Search for the cell housing the specified text and yield its (X, Y) center coordinate. 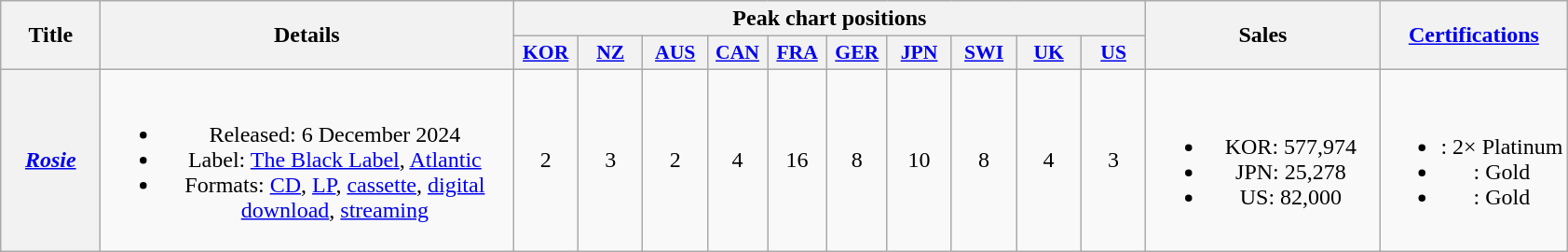
JPN (920, 53)
16 (798, 160)
CAN (737, 53)
Peak chart positions (829, 19)
SWI (984, 53)
GER (857, 53)
AUS (675, 53)
Rosie (50, 160)
: 2× Platinum: Gold: Gold (1474, 160)
US (1113, 53)
KOR (546, 53)
UK (1049, 53)
Certifications (1474, 35)
FRA (798, 53)
Released: 6 December 2024Label: The Black Label, AtlanticFormats: CD, LP, cassette, digital download, streaming (307, 160)
Details (307, 35)
NZ (610, 53)
KOR: 577,974JPN: 25,278US: 82,000 (1263, 160)
Title (50, 35)
10 (920, 160)
Sales (1263, 35)
